Search for the cell housing the specified text and yield its (x, y) center coordinate. 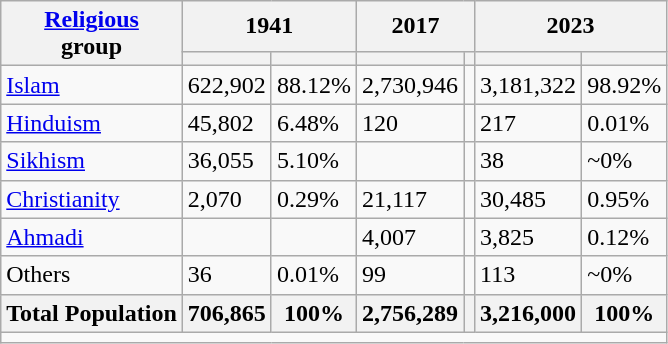
30,485 (528, 199)
1941 (269, 26)
5.10% (314, 161)
38 (528, 161)
Christianity (92, 199)
2,730,946 (410, 85)
21,117 (410, 199)
3,181,322 (528, 85)
99 (410, 275)
Others (92, 275)
2023 (571, 26)
Total Population (92, 313)
3,825 (528, 237)
36,055 (226, 161)
Ahmadi (92, 237)
3,216,000 (528, 313)
Hinduism (92, 123)
2,070 (226, 199)
2,756,289 (410, 313)
217 (528, 123)
0.29% (314, 199)
Religiousgroup (92, 34)
0.12% (624, 237)
113 (528, 275)
Sikhism (92, 161)
45,802 (226, 123)
88.12% (314, 85)
Islam (92, 85)
6.48% (314, 123)
2017 (415, 26)
98.92% (624, 85)
36 (226, 275)
622,902 (226, 85)
4,007 (410, 237)
0.95% (624, 199)
120 (410, 123)
706,865 (226, 313)
